Identify which cell holds the provided text, then report its (x, y) central coordinate. 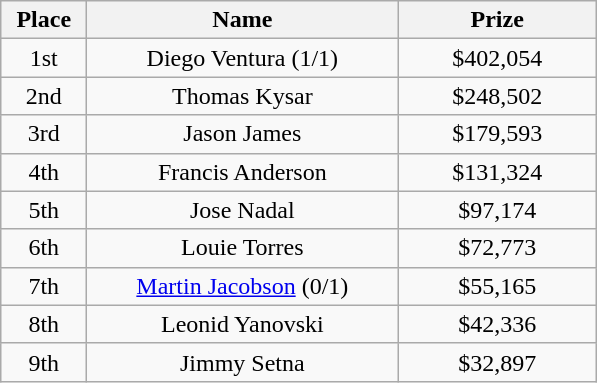
$32,897 (498, 362)
7th (44, 286)
5th (44, 210)
Jason James (242, 134)
3rd (44, 134)
9th (44, 362)
8th (44, 324)
Jose Nadal (242, 210)
Francis Anderson (242, 172)
Martin Jacobson (0/1) (242, 286)
Place (44, 20)
$97,174 (498, 210)
6th (44, 248)
4th (44, 172)
Jimmy Setna (242, 362)
$248,502 (498, 96)
Leonid Yanovski (242, 324)
Thomas Kysar (242, 96)
Prize (498, 20)
$131,324 (498, 172)
$55,165 (498, 286)
$179,593 (498, 134)
Louie Torres (242, 248)
$42,336 (498, 324)
Diego Ventura (1/1) (242, 58)
Name (242, 20)
2nd (44, 96)
$72,773 (498, 248)
1st (44, 58)
$402,054 (498, 58)
